For the text-containing cell, return its midpoint in (x, y) coordinate format. 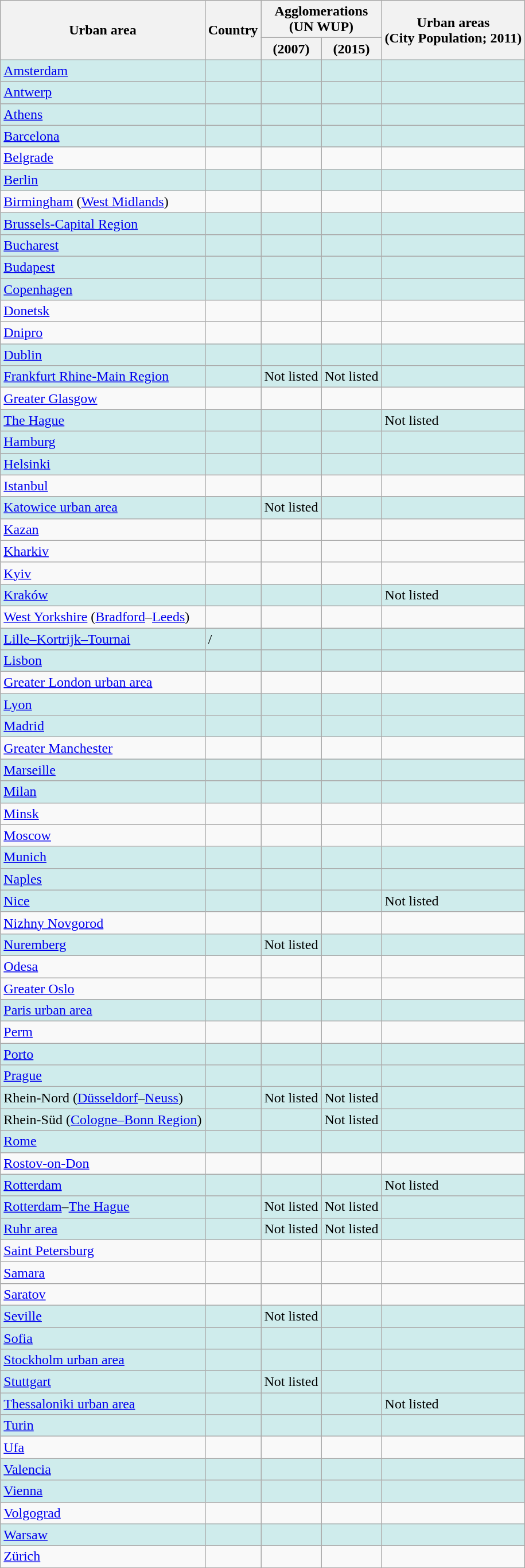
Bucharest (103, 245)
Marseille (103, 770)
Budapest (103, 267)
Samara (103, 1272)
Munich (103, 857)
Madrid (103, 726)
Thessaloniki urban area (103, 1404)
Frankfurt Rhine-Main Region (103, 377)
Ruhr area (103, 1229)
Amsterdam (103, 71)
Belgrade (103, 158)
Turin (103, 1426)
Zürich (103, 1557)
Rostov-on-Don (103, 1163)
Odesa (103, 966)
Greater Glasgow (103, 398)
(2015) (351, 49)
Katowice urban area (103, 508)
Volgograd (103, 1513)
Agglomerations(UN WUP) (321, 20)
Kyiv (103, 573)
Urban areas(City Population; 2011) (453, 30)
Lille–Kortrijk–Tournai (103, 639)
Minsk (103, 814)
(2007) (291, 49)
Rhein-Nord (Düsseldorf–Neuss) (103, 1098)
Brussels-Capital Region (103, 223)
Stockholm urban area (103, 1360)
Greater Manchester (103, 748)
Berlin (103, 180)
Ufa (103, 1447)
Perm (103, 1032)
Vienna (103, 1491)
Stuttgart (103, 1382)
Milan (103, 792)
Urban area (103, 30)
Country (233, 30)
Saratov (103, 1294)
West Yorkshire (Bradford–Leeds) (103, 617)
The Hague (103, 420)
Valencia (103, 1469)
Copenhagen (103, 289)
Nizhny Novgorod (103, 923)
Rotterdam–The Hague (103, 1207)
Barcelona (103, 136)
Donetsk (103, 311)
Seville (103, 1316)
Rome (103, 1141)
Kazan (103, 529)
Istanbul (103, 486)
Nice (103, 901)
Sofia (103, 1338)
Lyon (103, 704)
Nuremberg (103, 944)
Moscow (103, 835)
Greater London urban area (103, 683)
Antwerp (103, 92)
Lisbon (103, 661)
Birmingham (West Midlands) (103, 202)
Helsinki (103, 464)
Prague (103, 1076)
Porto (103, 1054)
Rhein-Süd (Cologne–Bonn Region) (103, 1120)
Dublin (103, 355)
/ (233, 639)
Greater Oslo (103, 988)
Warsaw (103, 1535)
Saint Petersburg (103, 1250)
Dnipro (103, 333)
Hamburg (103, 442)
Kharkiv (103, 551)
Athens (103, 114)
Rotterdam (103, 1185)
Paris urban area (103, 1011)
Kraków (103, 595)
Naples (103, 879)
